From the cell containing the given text, extract its center point as [X, Y] coordinate. 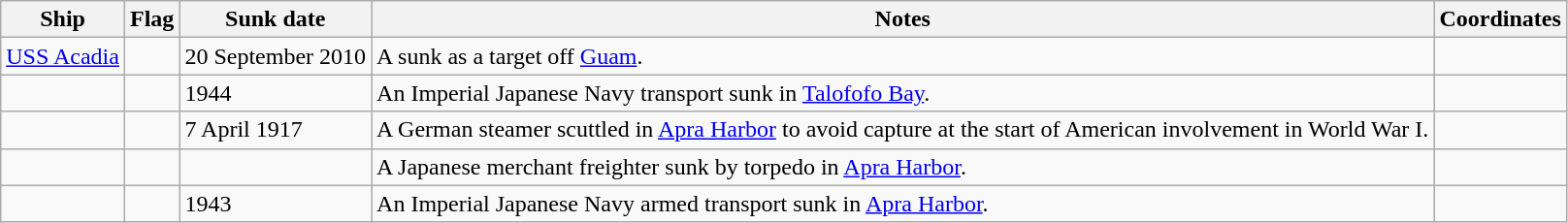
1943 [276, 204]
Notes [902, 19]
20 September 2010 [276, 56]
USS Acadia [63, 56]
A German steamer scuttled in Apra Harbor to avoid capture at the start of American involvement in World War I. [902, 130]
1944 [276, 93]
An Imperial Japanese Navy transport sunk in Talofofo Bay. [902, 93]
Coordinates [1500, 19]
Flag [151, 19]
7 April 1917 [276, 130]
Ship [63, 19]
A Japanese merchant freighter sunk by torpedo in Apra Harbor. [902, 167]
A sunk as a target off Guam. [902, 56]
An Imperial Japanese Navy armed transport sunk in Apra Harbor. [902, 204]
Sunk date [276, 19]
